Capture the cell that displays the provided text and extract its [x, y] central coordinate. 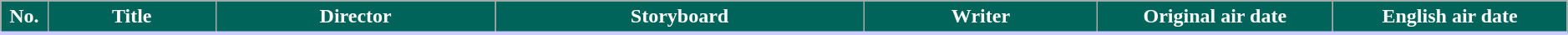
No. [24, 17]
English air date [1450, 17]
Storyboard [680, 17]
Writer [981, 17]
Title [132, 17]
Original air date [1215, 17]
Director [356, 17]
